Output the (X, Y) coordinate of the center of the cell containing the given text.  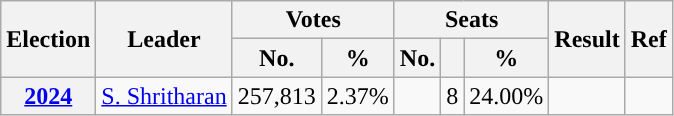
2024 (48, 96)
Votes (313, 20)
Seats (472, 20)
Ref (648, 39)
Leader (164, 39)
S. Shritharan (164, 96)
Result (587, 39)
257,813 (276, 96)
24.00% (506, 96)
Election (48, 39)
2.37% (358, 96)
8 (452, 96)
